Extract the (X, Y) coordinate from the center of the cell holding the provided text.  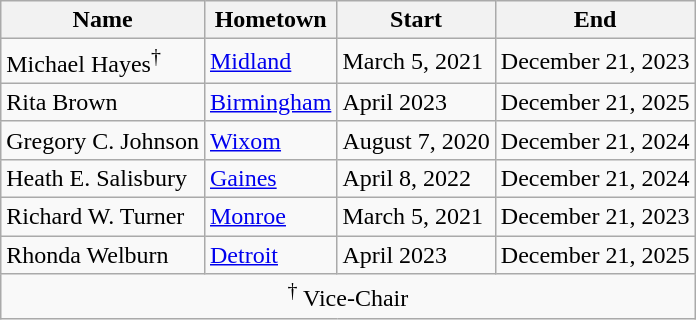
August 7, 2020 (416, 140)
Monroe (270, 217)
April 8, 2022 (416, 178)
Gaines (270, 178)
Wixom (270, 140)
Richard W. Turner (103, 217)
End (595, 20)
Heath E. Salisbury (103, 178)
Gregory C. Johnson (103, 140)
Birmingham (270, 102)
Name (103, 20)
Start (416, 20)
Michael Hayes† (103, 62)
Rhonda Welburn (103, 255)
Detroit (270, 255)
Hometown (270, 20)
Rita Brown (103, 102)
Midland (270, 62)
† Vice-Chair (348, 296)
